Detect which cell encompasses the target text, then output its (X, Y) center coordinate. 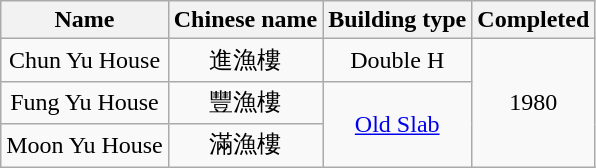
Moon Yu House (85, 146)
滿漁樓 (245, 146)
Fung Yu House (85, 102)
1980 (534, 103)
豐漁樓 (245, 102)
Chun Yu House (85, 60)
Chinese name (245, 20)
Completed (534, 20)
Double H (398, 60)
Building type (398, 20)
Name (85, 20)
進漁樓 (245, 60)
Old Slab (398, 124)
